Detect which cell encompasses the target text, then output its (x, y) center coordinate. 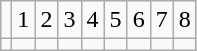
7 (162, 20)
6 (138, 20)
1 (24, 20)
2 (46, 20)
4 (92, 20)
8 (184, 20)
3 (70, 20)
5 (116, 20)
